Pinpoint the cell where the given text exists, returning its (x, y) midpoint coordinate. 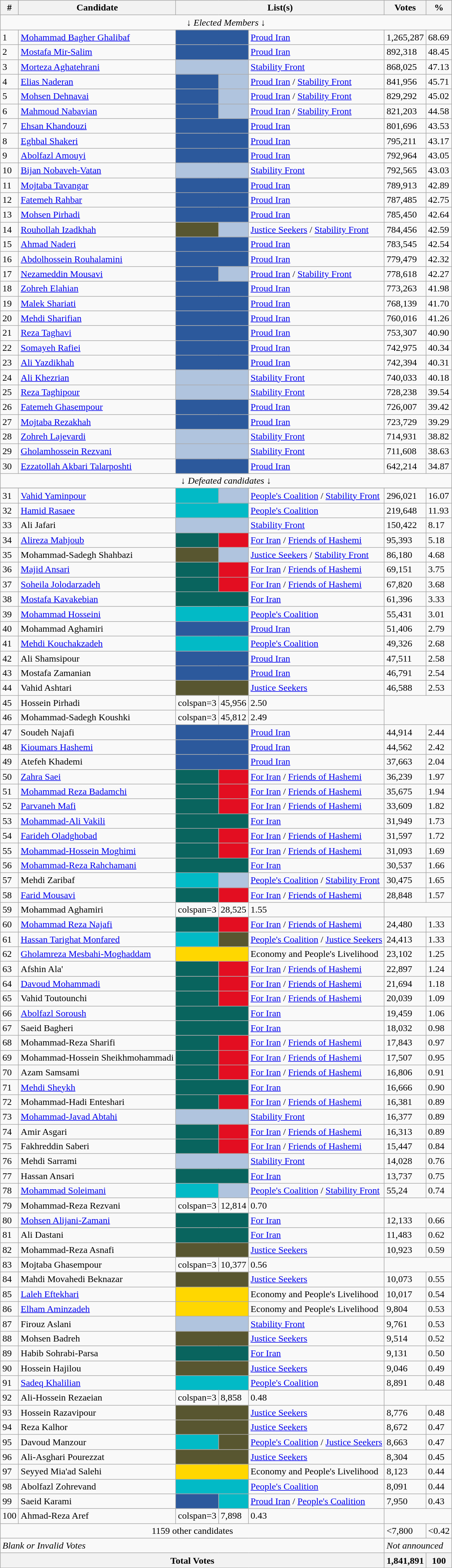
10,073 (405, 1279)
Ali Shamsipour (97, 659)
16,313 (405, 1132)
67,820 (405, 584)
48.45 (439, 52)
8,858 (234, 1398)
27 (9, 422)
Elham Aminzadeh (97, 1309)
Mahdi Movahedi Beknazar (97, 1279)
50 (9, 777)
Malek Shariati (97, 303)
63 (9, 969)
Total Votes (193, 1560)
91 (9, 1383)
Not announced (418, 1545)
39.29 (439, 422)
2 (9, 52)
Mohammad Soleimani (97, 1191)
Ali Khezrian (97, 377)
1.97 (439, 777)
726,007 (405, 407)
47.13 (439, 67)
Saeid Bagheri (97, 1028)
1.72 (439, 836)
Abolfazl Soroush (97, 1013)
34.87 (439, 466)
17 (9, 274)
10,017 (405, 1294)
68.69 (439, 37)
53 (9, 821)
8,672 (405, 1427)
21 (9, 333)
47 (9, 732)
Habib Sohrabi-Parsa (97, 1353)
150,422 (405, 525)
11 (9, 185)
74 (9, 1132)
9,761 (405, 1324)
728,238 (405, 392)
8.17 (439, 525)
42 (9, 659)
11.93 (439, 510)
95,393 (405, 540)
8,663 (405, 1442)
0.49 (439, 1368)
Fatemeh Rahbar (97, 200)
99 (9, 1501)
Mohsen Badreh (97, 1338)
96 (9, 1457)
31,093 (405, 850)
1.18 (439, 984)
740,033 (405, 377)
45,956 (234, 703)
75 (9, 1146)
Mohsen Dehnavai (97, 96)
8,123 (405, 1472)
88 (9, 1338)
33 (9, 525)
48 (9, 747)
41.70 (439, 303)
723,729 (405, 422)
Abolfazl Zohrevand (97, 1486)
Mohammad-Reza Asnafi (97, 1250)
Saeid Karami (97, 1501)
12,814 (234, 1206)
84 (9, 1279)
58 (9, 895)
42.75 (439, 200)
Mahmoud Nabavian (97, 111)
1.57 (439, 895)
39.42 (439, 407)
43.53 (439, 126)
Mohammad-Reza Sharifi (97, 1043)
0.56 (316, 1265)
15 (9, 244)
Majid Ansari (97, 570)
2.79 (439, 629)
17,507 (405, 1058)
77 (9, 1176)
94 (9, 1427)
3.33 (439, 599)
10,923 (405, 1250)
31,597 (405, 836)
28,848 (405, 895)
Mostafa Zamanian (97, 673)
93 (9, 1413)
52 (9, 806)
9,046 (405, 1368)
2.04 (439, 762)
15,447 (405, 1146)
Mohammad Reza Badamchi (97, 791)
45.71 (439, 82)
35 (9, 555)
779,479 (405, 259)
Ehsan Khandouzi (97, 126)
24,480 (405, 925)
2.58 (439, 659)
Mohsen Alijani-Zamani (97, 1220)
36,239 (405, 777)
Mohammad Reza Najafi (97, 925)
39 (9, 614)
Hossein Razavipour (97, 1413)
768,139 (405, 303)
1.82 (439, 806)
Azam Samsami (97, 1072)
51 (9, 791)
0.75 (439, 1176)
18,032 (405, 1028)
783,545 (405, 244)
4.68 (439, 555)
801,696 (405, 126)
72 (9, 1102)
5 (9, 96)
3.01 (439, 614)
46 (9, 718)
Vahid Toutounchi (97, 998)
55,24 (405, 1191)
51,406 (405, 629)
Vahid Ashtari (97, 688)
Mehdi Sharifian (97, 318)
0.59 (439, 1250)
54 (9, 836)
Firouz Aslani (97, 1324)
60 (9, 925)
785,450 (405, 215)
Ali Dastani (97, 1235)
42.64 (439, 215)
12 (9, 200)
73 (9, 1117)
42.32 (439, 259)
14,028 (405, 1161)
64 (9, 984)
76 (9, 1161)
7 (9, 126)
81 (9, 1235)
2.42 (439, 747)
8 (9, 141)
83 (9, 1265)
40.90 (439, 333)
1.55 (316, 910)
1.66 (439, 865)
1159 other candidates (193, 1531)
1.94 (439, 791)
778,618 (405, 274)
Ahmad Naderi (97, 244)
792,565 (405, 170)
32 (9, 510)
70 (9, 1072)
90 (9, 1368)
Blank or Invalid Votes (193, 1545)
40.31 (439, 362)
841,956 (405, 82)
Mohammad-Hossein Moghimi (97, 850)
642,214 (405, 466)
1.06 (439, 1013)
40.34 (439, 348)
46,791 (405, 673)
795,211 (405, 141)
30,537 (405, 865)
55 (9, 850)
Mojtaba Rezakhah (97, 422)
714,931 (405, 437)
44.58 (439, 111)
792,964 (405, 155)
62 (9, 954)
784,456 (405, 230)
37,663 (405, 762)
742,394 (405, 362)
Mohammad Hosseini (97, 614)
38 (9, 599)
Gholamreza Mesbahi-Moghaddam (97, 954)
69,151 (405, 570)
Soudeh Najafi (97, 732)
742,975 (405, 348)
43.17 (439, 141)
Laleh Eftekhari (97, 1294)
97 (9, 1472)
13 (9, 215)
Candidate (97, 8)
0.90 (439, 1087)
Elias Naderan (97, 82)
Ahmad-Reza Aref (97, 1516)
20,039 (405, 998)
Hassan Tarighat Monfared (97, 939)
12,133 (405, 1220)
0.98 (439, 1028)
0.74 (439, 1191)
44,914 (405, 732)
87 (9, 1324)
7,898 (234, 1516)
Mohammad-Hadi Enteshari (97, 1102)
1,265,287 (405, 37)
23,102 (405, 954)
0.66 (439, 1220)
Reza Taghavi (97, 333)
20 (9, 318)
<7,800 (405, 1531)
42.54 (439, 244)
2.50 (316, 703)
1,841,891 (405, 1560)
Hossein Pirhadi (97, 703)
Gholamhossein Rezvani (97, 451)
6 (9, 111)
Fakhreddin Saberi (97, 1146)
Fatemeh Ghasempour (97, 407)
38.82 (439, 437)
0.84 (439, 1146)
0.97 (439, 1043)
43.03 (439, 170)
1.24 (439, 969)
23 (9, 362)
42.89 (439, 185)
45.02 (439, 96)
86 (9, 1309)
71 (9, 1087)
30,475 (405, 880)
21,694 (405, 984)
98 (9, 1486)
Farid Mousavi (97, 895)
0.45 (439, 1457)
821,203 (405, 111)
Abolfazl Amouyi (97, 155)
18 (9, 289)
25 (9, 392)
59 (9, 910)
1.25 (439, 954)
1 (9, 37)
19 (9, 303)
0.50 (439, 1353)
36 (9, 570)
16 (9, 259)
57 (9, 880)
Eghbal Shakeri (97, 141)
Amir Asgari (97, 1132)
31,949 (405, 821)
41.26 (439, 318)
Soheila Jolodarzadeh (97, 584)
68 (9, 1043)
8,776 (405, 1413)
44,562 (405, 747)
Rouhollah Izadkhah (97, 230)
2.68 (439, 643)
49 (9, 762)
34 (9, 540)
56 (9, 865)
Mohammad-Reza Rahchamani (97, 865)
711,608 (405, 451)
86,180 (405, 555)
Hamid Rasaee (97, 510)
0.54 (439, 1294)
7,950 (405, 1501)
4 (9, 82)
Mehdi Kouchakzadeh (97, 643)
67 (9, 1028)
22,897 (405, 969)
46,588 (405, 688)
Parvaneh Mafi (97, 806)
Abdolhossein Rouhalamini (97, 259)
65 (9, 998)
Votes (405, 8)
37 (9, 584)
Mojtaba Ghasempour (97, 1265)
Mostafa Kavakebian (97, 599)
Mohammad-Ali Vakili (97, 821)
Bijan Nobaveh-Vatan (97, 170)
40 (9, 629)
Atefeh Khademi (97, 762)
1.69 (439, 850)
61,396 (405, 599)
42.59 (439, 230)
28 (9, 437)
760,016 (405, 318)
Morteza Aghatehrani (97, 67)
Vahid Yaminpour (97, 496)
Mojtaba Tavangar (97, 185)
1.73 (439, 821)
868,025 (405, 67)
Zohreh Lajevardi (97, 437)
Ali Yazdikhah (97, 362)
1.09 (439, 998)
39.54 (439, 392)
Ezzatollah Akbari Talarposhti (97, 466)
14 (9, 230)
219,648 (405, 510)
Alireza Mahjoub (97, 540)
Nezameddin Mousavi (97, 274)
40.18 (439, 377)
92 (9, 1398)
69 (9, 1058)
Zohreh Elahian (97, 289)
# (9, 8)
10 (9, 170)
Mehdi Sarrami (97, 1161)
2.53 (439, 688)
89 (9, 1353)
Proud Iran / People's Coalition (316, 1501)
8,091 (405, 1486)
45 (9, 703)
49,326 (405, 643)
3.75 (439, 570)
0.55 (439, 1279)
Kioumars Hashemi (97, 747)
Sadeq Khalilian (97, 1383)
85 (9, 1294)
16,666 (405, 1087)
829,292 (405, 96)
1.65 (439, 880)
0.91 (439, 1072)
Somayeh Rafiei (97, 348)
9,131 (405, 1353)
753,307 (405, 333)
Ali-Asghari Pourezzat (97, 1457)
61 (9, 939)
0.62 (439, 1235)
78 (9, 1191)
2.54 (439, 673)
19,459 (405, 1013)
24,413 (405, 939)
↓ Elected Members ↓ (226, 23)
892,318 (405, 52)
41.98 (439, 289)
8,891 (405, 1383)
11,483 (405, 1235)
0.52 (439, 1338)
82 (9, 1250)
Mohammad-Javad Abtahi (97, 1117)
16,806 (405, 1072)
Hassan Ansari (97, 1176)
22 (9, 348)
10,377 (234, 1265)
45,812 (234, 718)
773,263 (405, 289)
30 (9, 466)
16,377 (405, 1117)
8,304 (405, 1457)
Ali Jafari (97, 525)
↓ Defeated candidates ↓ (226, 481)
79 (9, 1206)
Reza Taghipour (97, 392)
296,021 (405, 496)
38.63 (439, 451)
9,804 (405, 1309)
66 (9, 1013)
Mohsen Pirhadi (97, 215)
16.07 (439, 496)
<0.42 (439, 1531)
Mohammad-Sadegh Shahbazi (97, 555)
Mohammad Bagher Ghalibaf (97, 37)
Hossein Hajilou (97, 1368)
24 (9, 377)
Reza Kalhor (97, 1427)
3.68 (439, 584)
Afshin Ala' (97, 969)
Mehdi Sheykh (97, 1087)
26 (9, 407)
Zahra Saei (97, 777)
47,511 (405, 659)
Mohammad-Sadegh Koushki (97, 718)
95 (9, 1442)
80 (9, 1220)
0.70 (316, 1206)
Mostafa Mir-Salim (97, 52)
31 (9, 496)
2.44 (439, 732)
Mohammad-Reza Rezvani (97, 1206)
43.05 (439, 155)
44 (9, 688)
42.27 (439, 274)
% (439, 8)
9 (9, 155)
0.95 (439, 1058)
41 (9, 643)
Ali-Hossein Rezaeian (97, 1398)
Seyyed Mia'ad Salehi (97, 1472)
13,737 (405, 1176)
787,485 (405, 200)
9,514 (405, 1338)
35,675 (405, 791)
29 (9, 451)
43 (9, 673)
789,913 (405, 185)
Davoud Manzour (97, 1442)
Mehdi Zaribaf (97, 880)
3 (9, 67)
List(s) (280, 8)
2.49 (316, 718)
33,609 (405, 806)
Mohammad-Hossein Sheikhmohammadi (97, 1058)
5.18 (439, 540)
Davoud Mohammadi (97, 984)
17,843 (405, 1043)
Farideh Oladghobad (97, 836)
16,381 (405, 1102)
0.76 (439, 1161)
55,431 (405, 614)
28,525 (234, 910)
